Return the [x, y] coordinate for the center point of the cell that contains the specified text.  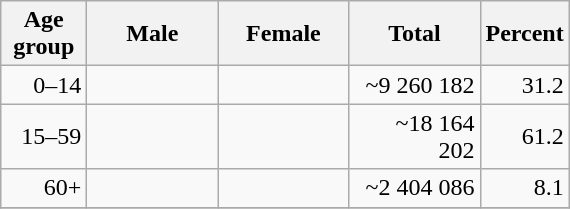
Total [414, 34]
Female [284, 34]
61.2 [524, 136]
8.1 [524, 188]
Age group [44, 34]
60+ [44, 188]
31.2 [524, 85]
~9 260 182 [414, 85]
0–14 [44, 85]
15–59 [44, 136]
~18 164 202 [414, 136]
Percent [524, 34]
~2 404 086 [414, 188]
Male [152, 34]
